Identify which cell holds the provided text, then report its [x, y] central coordinate. 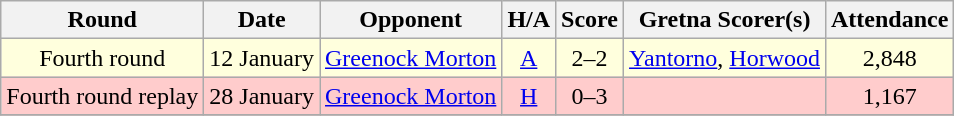
12 January [262, 58]
1,167 [889, 96]
H/A [529, 20]
2,848 [889, 58]
H [529, 96]
Yantorno, Horwood [725, 58]
2–2 [590, 58]
Fourth round [102, 58]
A [529, 58]
28 January [262, 96]
Fourth round replay [102, 96]
Round [102, 20]
Attendance [889, 20]
Date [262, 20]
0–3 [590, 96]
Score [590, 20]
Opponent [411, 20]
Gretna Scorer(s) [725, 20]
